Find where the given text appears and provide that cell's center as [X, Y] coordinate. 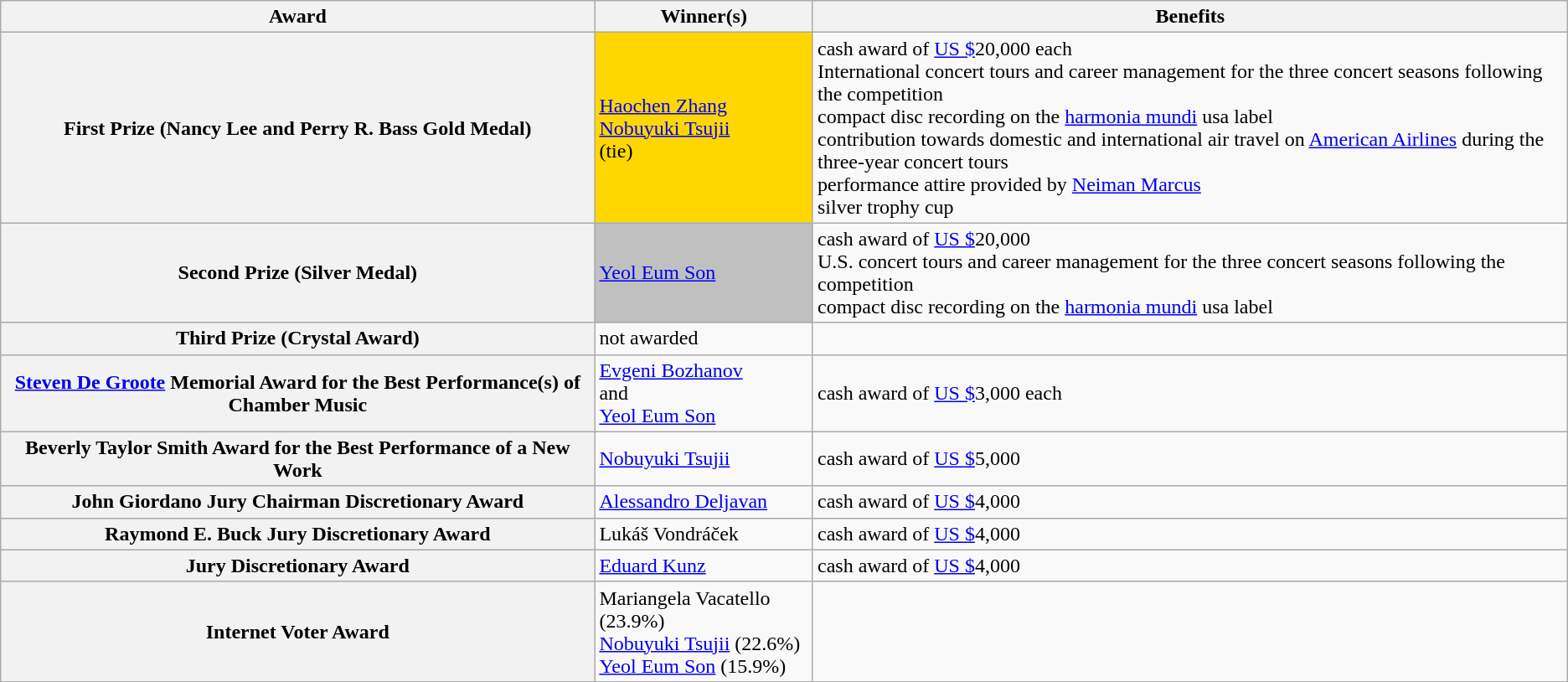
Evgeni Bozhanovand Yeol Eum Son [704, 393]
Internet Voter Award [298, 632]
Winner(s) [704, 17]
Second Prize (Silver Medal) [298, 273]
Haochen Zhang Nobuyuki Tsujii(tie) [704, 127]
Lukáš Vondráček [704, 534]
John Giordano Jury Chairman Discretionary Award [298, 502]
Benefits [1189, 17]
Alessandro Deljavan [704, 502]
Award [298, 17]
Eduard Kunz [704, 566]
Mariangela Vacatello (23.9%) Nobuyuki Tsujii (22.6%) Yeol Eum Son (15.9%) [704, 632]
Third Prize (Crystal Award) [298, 338]
First Prize (Nancy Lee and Perry R. Bass Gold Medal) [298, 127]
Beverly Taylor Smith Award for the Best Performance of a New Work [298, 459]
Yeol Eum Son [704, 273]
cash award of US $5,000 [1189, 459]
Steven De Groote Memorial Award for the Best Performance(s) of Chamber Music [298, 393]
Raymond E. Buck Jury Discretionary Award [298, 534]
cash award of US $3,000 each [1189, 393]
Nobuyuki Tsujii [704, 459]
Jury Discretionary Award [298, 566]
not awarded [704, 338]
